Provide the [X, Y] coordinate of the cell's center where the given text is located.  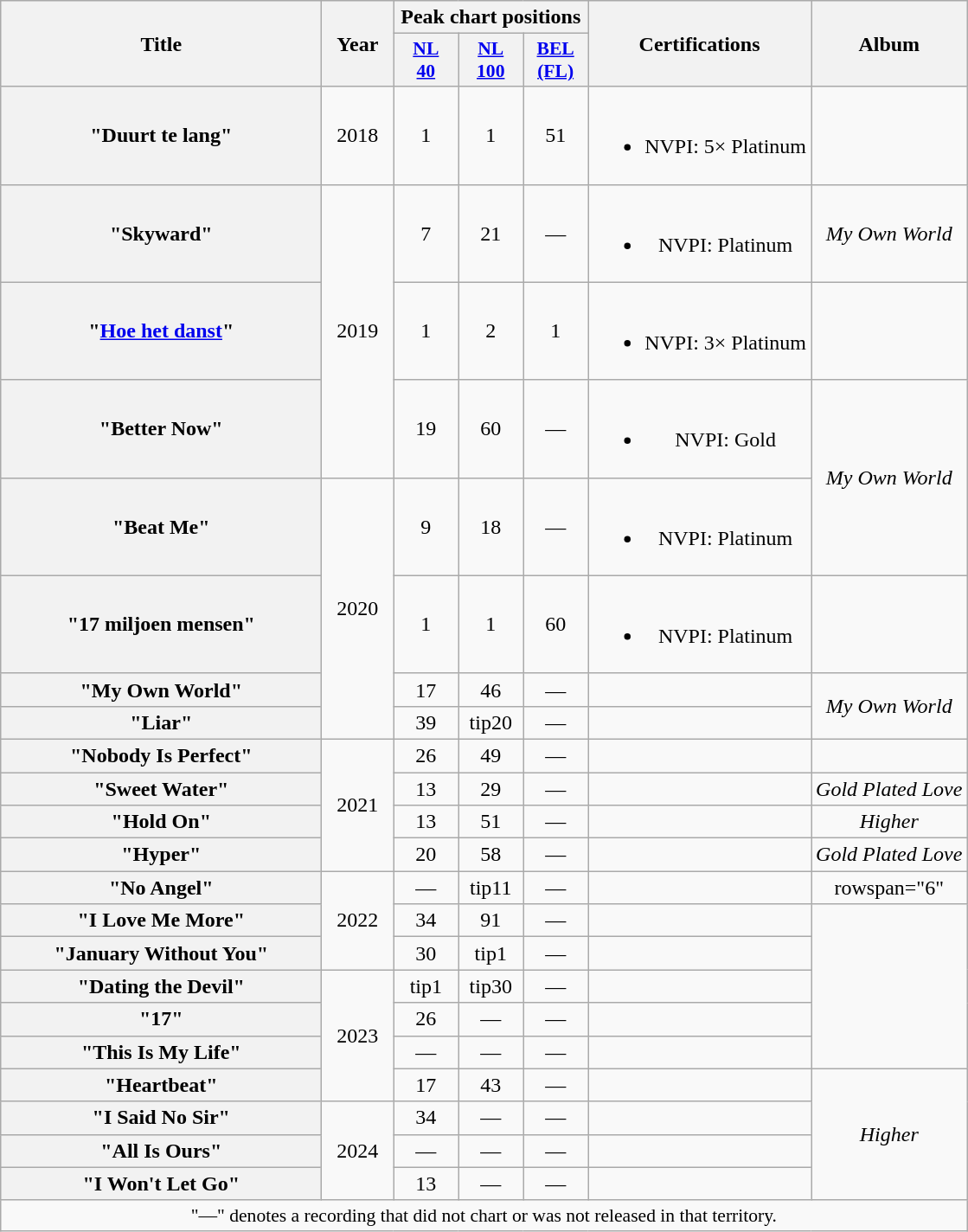
46 [491, 690]
2018 [358, 135]
"Sweet Water" [161, 788]
2019 [358, 330]
"Heartbeat" [161, 1085]
20 [426, 855]
Album [889, 43]
"17 miljoen mensen" [161, 625]
Title [161, 43]
"Hyper" [161, 855]
"I Said No Sir" [161, 1118]
BEL(FL) [555, 61]
NL100 [491, 61]
tip20 [491, 722]
18 [491, 526]
19 [426, 429]
43 [491, 1085]
NVPI: 5× Platinum [700, 135]
NVPI: 3× Platinum [700, 330]
"Liar" [161, 722]
"Dating the Devil" [161, 986]
"I Won't Let Go" [161, 1184]
49 [491, 755]
"Hold On" [161, 822]
"All Is Ours" [161, 1151]
"This Is My Life" [161, 1052]
NL40 [426, 61]
"Duurt te lang" [161, 135]
Certifications [700, 43]
91 [491, 921]
Year [358, 43]
tip30 [491, 986]
"I Love Me More" [161, 921]
2024 [358, 1151]
"No Angel" [161, 888]
― [555, 822]
9 [426, 526]
"—" denotes a recording that did not chart or was not released in that territory. [484, 1216]
"Beat Me" [161, 526]
"Skyward" [161, 234]
"January Without You" [161, 953]
"My Own World" [161, 690]
Peak chart positions [491, 17]
2022 [358, 921]
NVPI: Gold [700, 429]
2 [491, 330]
2021 [358, 805]
tip11 [491, 888]
rowspan="6" [889, 888]
"Nobody Is Perfect" [161, 755]
"Hoe het danst" [161, 330]
30 [426, 953]
21 [491, 234]
7 [426, 234]
29 [491, 788]
58 [491, 855]
39 [426, 722]
"17" [161, 1019]
2020 [358, 608]
"Better Now" [161, 429]
2023 [358, 1036]
